For the text-containing cell, return its midpoint in (X, Y) coordinate format. 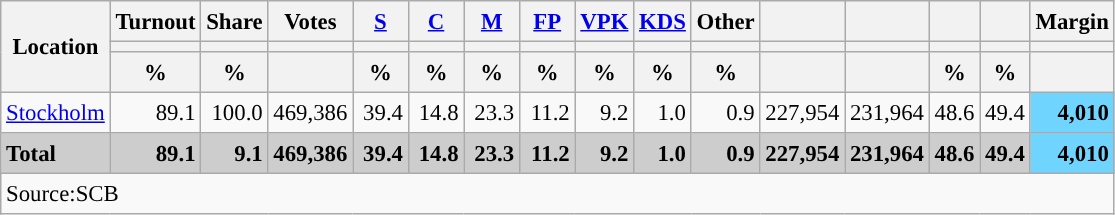
Source:SCB (558, 194)
Margin (1072, 22)
Location (56, 47)
Other (726, 22)
FP (547, 22)
VPK (604, 22)
Turnout (156, 22)
KDS (662, 22)
M (492, 22)
Total (56, 154)
S (381, 22)
C (436, 22)
100.0 (234, 114)
Share (234, 22)
Stockholm (56, 114)
9.1 (234, 154)
Votes (310, 22)
